Identify which cell holds the provided text, then report its [x, y] central coordinate. 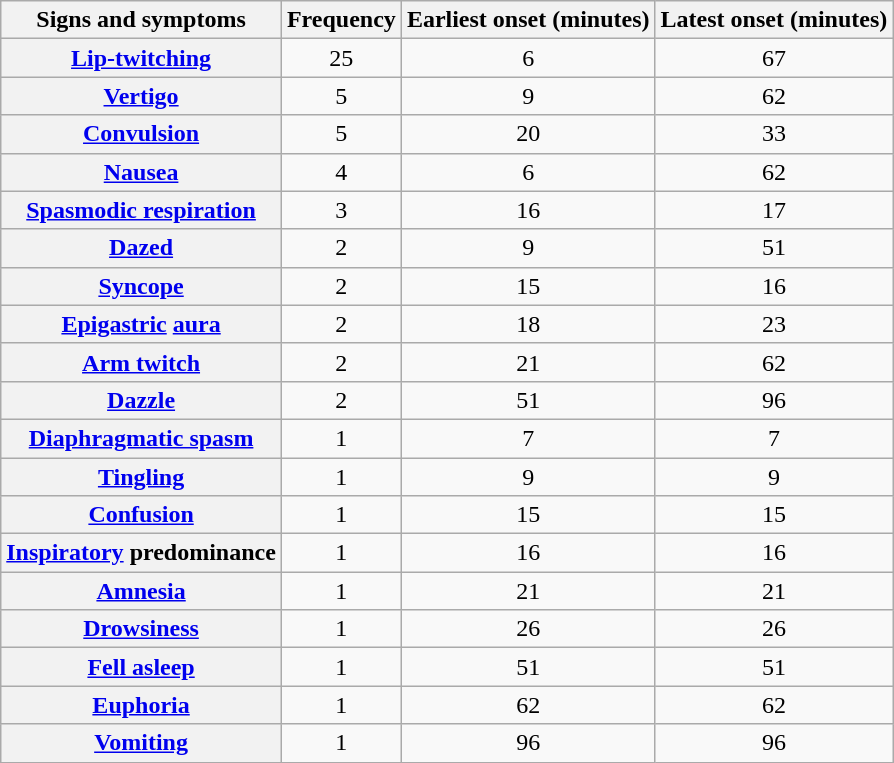
Confusion [142, 515]
4 [341, 172]
Amnesia [142, 591]
Epigastric aura [142, 324]
Dazed [142, 248]
Euphoria [142, 705]
67 [774, 58]
Earliest onset (minutes) [528, 20]
17 [774, 210]
Convulsion [142, 134]
Arm twitch [142, 362]
Tingling [142, 477]
Frequency [341, 20]
3 [341, 210]
Signs and symptoms [142, 20]
23 [774, 324]
Syncope [142, 286]
Inspiratory predominance [142, 553]
Spasmodic respiration [142, 210]
20 [528, 134]
Vomiting [142, 743]
Drowsiness [142, 629]
Dazzle [142, 400]
18 [528, 324]
Lip-twitching [142, 58]
Fell asleep [142, 667]
Diaphragmatic spasm [142, 438]
Latest onset (minutes) [774, 20]
25 [341, 58]
Nausea [142, 172]
33 [774, 134]
Vertigo [142, 96]
